Identify which cell holds the provided text, then report its [x, y] central coordinate. 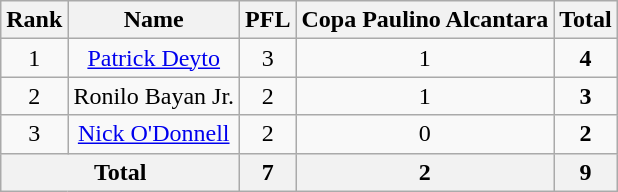
Rank [34, 20]
Patrick Deyto [154, 58]
Name [154, 20]
Copa Paulino Alcantara [425, 20]
Nick O'Donnell [154, 134]
Ronilo Bayan Jr. [154, 96]
0 [425, 134]
4 [586, 58]
9 [586, 172]
7 [268, 172]
PFL [268, 20]
